Capture the cell that displays the provided text and extract its (X, Y) central coordinate. 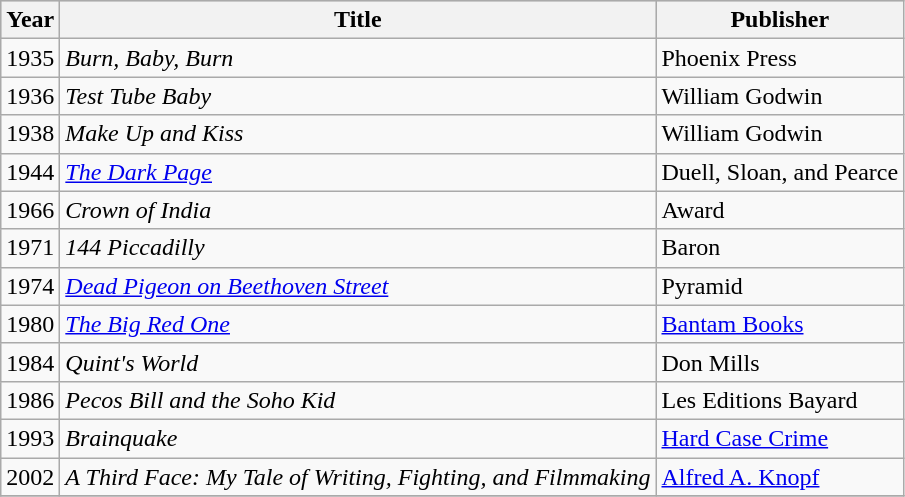
1980 (30, 324)
Hard Case Crime (780, 438)
The Dark Page (358, 172)
Duell, Sloan, and Pearce (780, 172)
Crown of India (358, 210)
Pyramid (780, 286)
Pecos Bill and the Soho Kid (358, 400)
144 Piccadilly (358, 248)
Year (30, 20)
Burn, Baby, Burn (358, 58)
1974 (30, 286)
Phoenix Press (780, 58)
1986 (30, 400)
Dead Pigeon on Beethoven Street (358, 286)
1966 (30, 210)
Baron (780, 248)
Test Tube Baby (358, 96)
1938 (30, 134)
Les Editions Bayard (780, 400)
1935 (30, 58)
1984 (30, 362)
Title (358, 20)
1993 (30, 438)
The Big Red One (358, 324)
1944 (30, 172)
Alfred A. Knopf (780, 477)
Award (780, 210)
1971 (30, 248)
1936 (30, 96)
Publisher (780, 20)
Don Mills (780, 362)
Quint's World (358, 362)
Make Up and Kiss (358, 134)
Bantam Books (780, 324)
Brainquake (358, 438)
A Third Face: My Tale of Writing, Fighting, and Filmmaking (358, 477)
2002 (30, 477)
